Capture the cell that displays the provided text and extract its (X, Y) central coordinate. 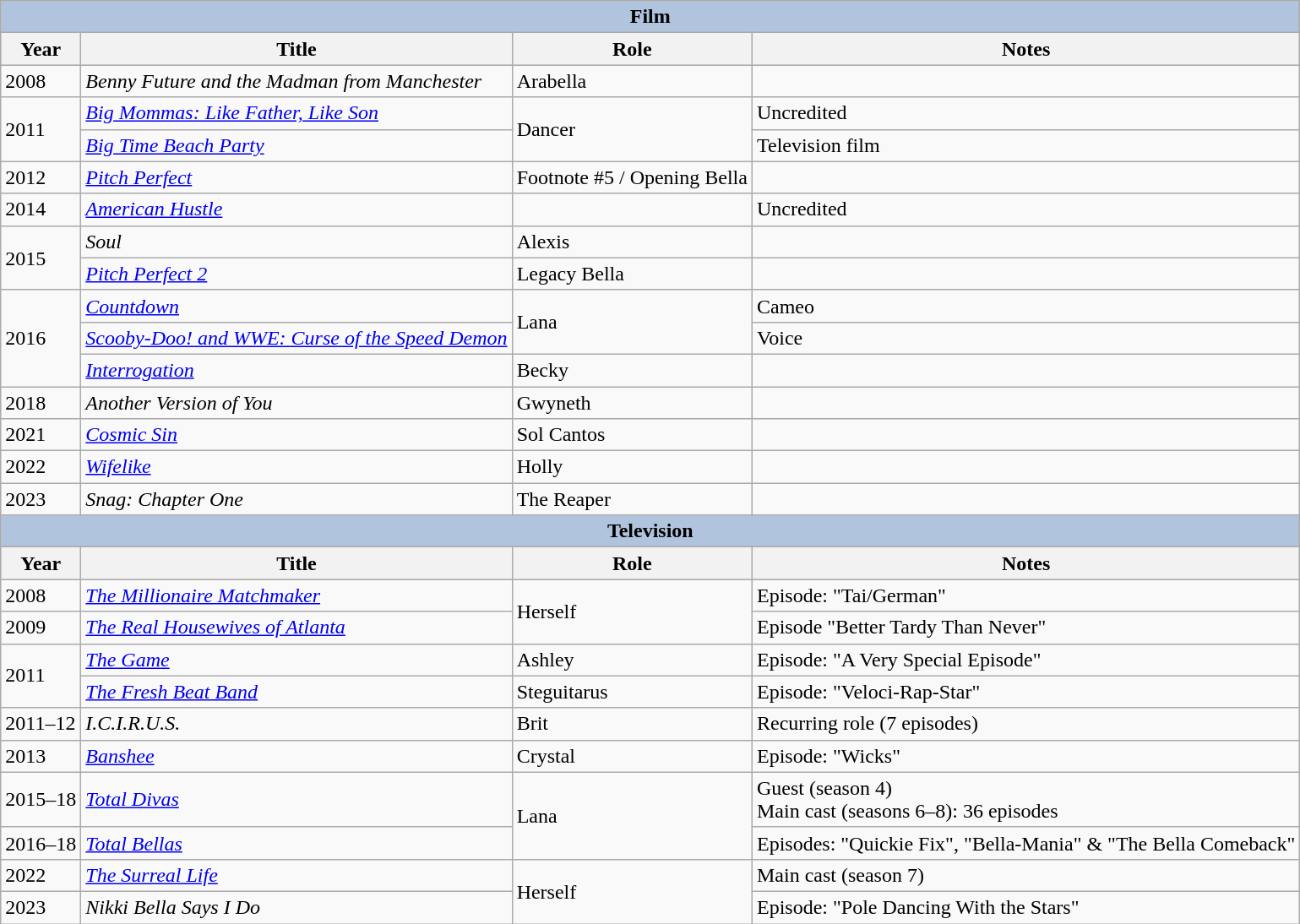
The Reaper (632, 499)
Legacy Bella (632, 274)
Brit (632, 724)
Scooby-Doo! and WWE: Curse of the Speed Demon (296, 338)
2018 (41, 403)
Alexis (632, 242)
Pitch Perfect 2 (296, 274)
2009 (41, 628)
Episode: "Veloci-Rap-Star" (1025, 692)
Episode "Better Tardy Than Never" (1025, 628)
Episode: "Pole Dancing With the Stars" (1025, 907)
Soul (296, 242)
Snag: Chapter One (296, 499)
Recurring role (7 episodes) (1025, 724)
Cameo (1025, 306)
2015 (41, 258)
Episode: "A Very Special Episode" (1025, 660)
The Real Housewives of Atlanta (296, 628)
Guest (season 4) Main cast (seasons 6–8): 36 episodes (1025, 799)
Holly (632, 467)
Film (650, 17)
Television (650, 531)
2013 (41, 756)
Voice (1025, 338)
2012 (41, 177)
Episodes: "Quickie Fix", "Bella-Mania" & "The Bella Comeback" (1025, 843)
Episode: "Tai/German" (1025, 595)
Crystal (632, 756)
Ashley (632, 660)
Steguitarus (632, 692)
Gwyneth (632, 403)
Big Time Beach Party (296, 145)
The Millionaire Matchmaker (296, 595)
2016–18 (41, 843)
Interrogation (296, 370)
2016 (41, 338)
2021 (41, 435)
Wifelike (296, 467)
Big Mommas: Like Father, Like Son (296, 113)
Sol Cantos (632, 435)
Cosmic Sin (296, 435)
2014 (41, 209)
Television film (1025, 145)
Pitch Perfect (296, 177)
Main cast (season 7) (1025, 875)
Total Divas (296, 799)
Benny Future and the Madman from Manchester (296, 81)
I.C.I.R.U.S. (296, 724)
Episode: "Wicks" (1025, 756)
The Game (296, 660)
The Fresh Beat Band (296, 692)
2015–18 (41, 799)
Nikki Bella Says I Do (296, 907)
The Surreal Life (296, 875)
Another Version of You (296, 403)
Total Bellas (296, 843)
2011–12 (41, 724)
Dancer (632, 129)
Banshee (296, 756)
Becky (632, 370)
Countdown (296, 306)
American Hustle (296, 209)
Arabella (632, 81)
Footnote #5 / Opening Bella (632, 177)
